Return (X, Y) of the center of cell containing provided text 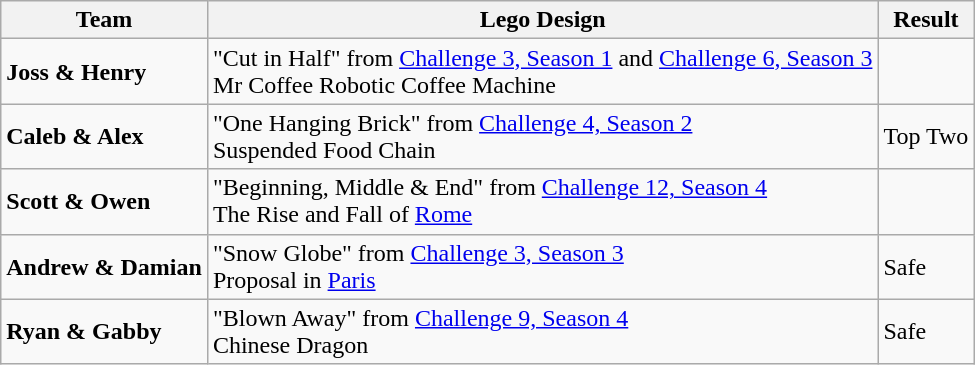
"Snow Globe" from Challenge 3, Season 3Proposal in Paris (542, 266)
Joss & Henry (104, 72)
"Beginning, Middle & End" from Challenge 12, Season 4The Rise and Fall of Rome (542, 202)
"Cut in Half" from Challenge 3, Season 1 and Challenge 6, Season 3Mr Coffee Robotic Coffee Machine (542, 72)
Andrew & Damian (104, 266)
"One Hanging Brick" from Challenge 4, Season 2Suspended Food Chain (542, 136)
Ryan & Gabby (104, 332)
Lego Design (542, 20)
Team (104, 20)
Scott & Owen (104, 202)
"Blown Away" from Challenge 9, Season 4Chinese Dragon (542, 332)
Result (926, 20)
Caleb & Alex (104, 136)
Top Two (926, 136)
